From the cell containing the given text, extract its center point as [x, y] coordinate. 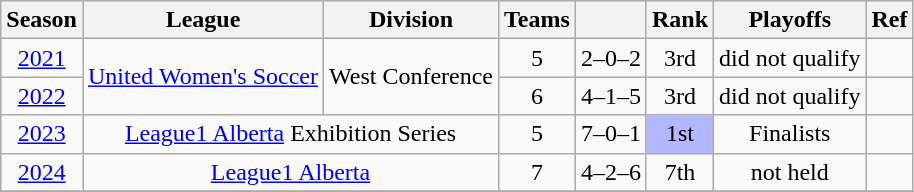
not held [790, 172]
2024 [42, 172]
7th [680, 172]
7–0–1 [610, 134]
West Conference [410, 77]
League [202, 20]
2023 [42, 134]
Rank [680, 20]
Teams [538, 20]
League1 Alberta Exhibition Series [290, 134]
Finalists [790, 134]
Season [42, 20]
4–1–5 [610, 96]
League1 Alberta [290, 172]
Division [410, 20]
7 [538, 172]
1st [680, 134]
2–0–2 [610, 58]
Playoffs [790, 20]
2022 [42, 96]
United Women's Soccer [202, 77]
6 [538, 96]
4–2–6 [610, 172]
2021 [42, 58]
Ref [890, 20]
